From the cell containing the given text, extract its center point as [x, y] coordinate. 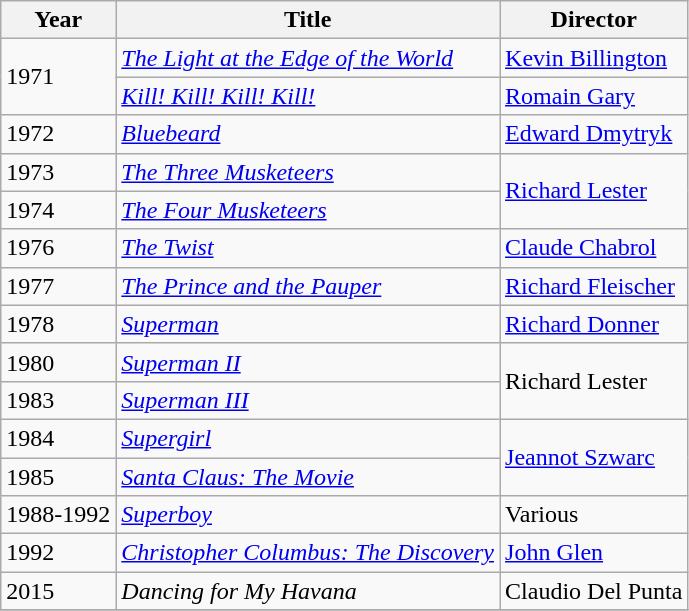
Bluebeard [308, 134]
Richard Fleischer [594, 286]
Title [308, 20]
1980 [58, 362]
Claude Chabrol [594, 248]
Christopher Columbus: The Discovery [308, 553]
1977 [58, 286]
Santa Claus: The Movie [308, 477]
1976 [58, 248]
Richard Donner [594, 324]
1988-1992 [58, 515]
Jeannot Szwarc [594, 457]
1978 [58, 324]
Director [594, 20]
1972 [58, 134]
The Prince and the Pauper [308, 286]
Supergirl [308, 438]
Kevin Billington [594, 58]
1984 [58, 438]
1992 [58, 553]
Edward Dmytryk [594, 134]
1983 [58, 400]
John Glen [594, 553]
The Twist [308, 248]
The Light at the Edge of the World [308, 58]
Claudio Del Punta [594, 591]
Superman II [308, 362]
Superman [308, 324]
1971 [58, 77]
2015 [58, 591]
1974 [58, 210]
Superboy [308, 515]
Dancing for My Havana [308, 591]
The Three Musketeers [308, 172]
1973 [58, 172]
Various [594, 515]
Year [58, 20]
The Four Musketeers [308, 210]
1985 [58, 477]
Superman III [308, 400]
Romain Gary [594, 96]
Kill! Kill! Kill! Kill! [308, 96]
